Determine the [X, Y] coordinate at the center of the cell enclosing the given text.  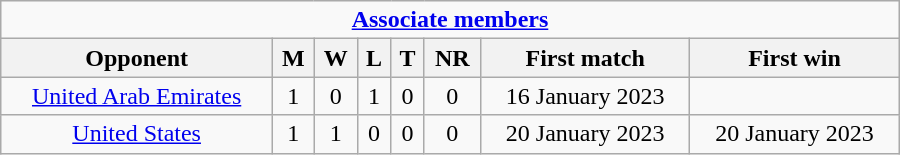
T [408, 58]
First match [586, 58]
United Arab Emirates [137, 96]
Opponent [137, 58]
L [374, 58]
16 January 2023 [586, 96]
W [336, 58]
Associate members [450, 20]
NR [452, 58]
First win [794, 58]
United States [137, 134]
M [294, 58]
